From the cell containing the given text, extract its center point as (x, y) coordinate. 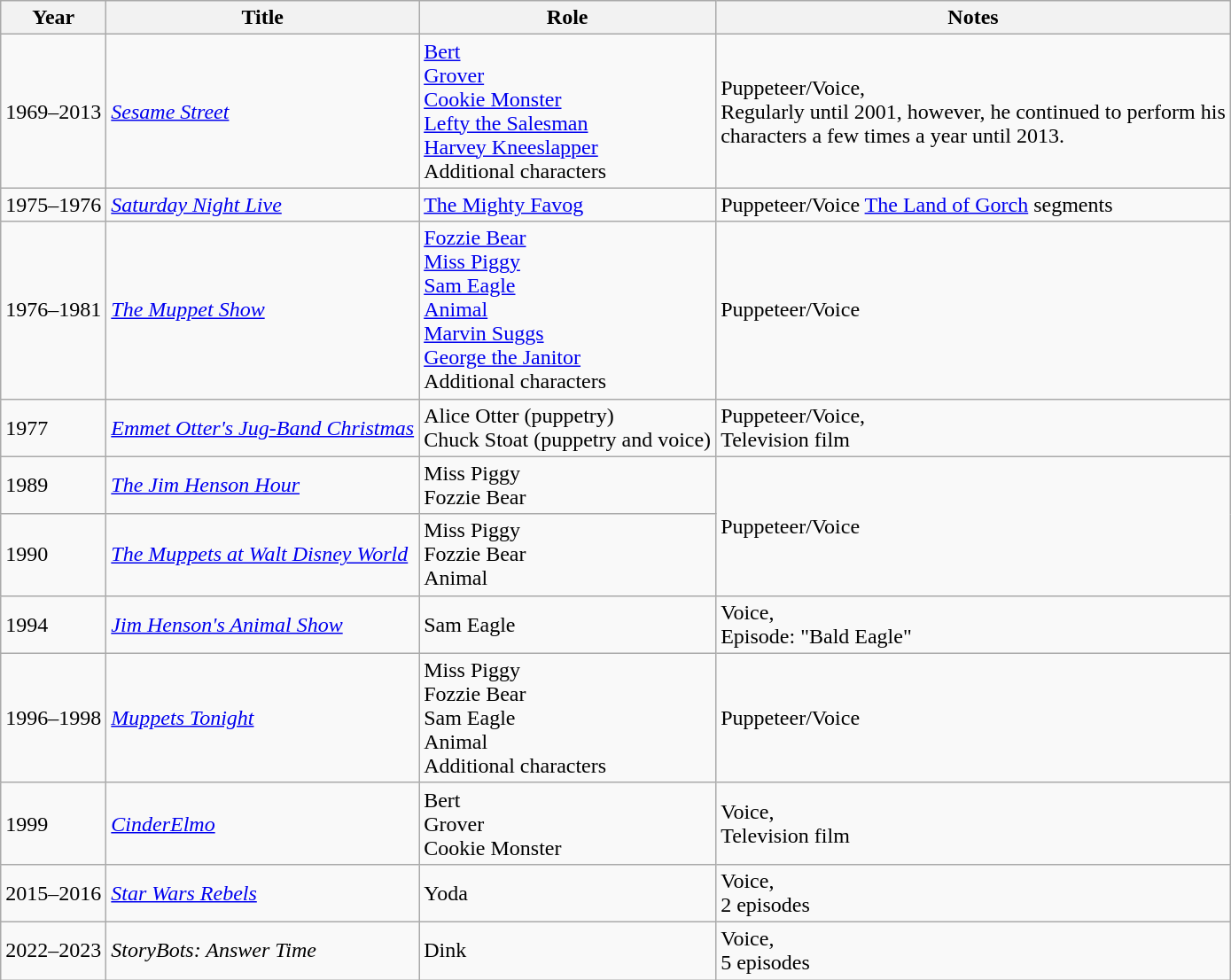
1969–2013 (53, 112)
BertGroverCookie Monster (567, 823)
Year (53, 18)
2022–2023 (53, 950)
Muppets Tonight (262, 718)
The Mighty Favog (567, 205)
1994 (53, 624)
2015–2016 (53, 893)
1990 (53, 555)
Star Wars Rebels (262, 893)
Dink (567, 950)
Puppeteer/Voice,Regularly until 2001, however, he continued to perform hischaracters a few times a year until 2013. (973, 112)
Miss PiggyFozzie BearSam EagleAnimalAdditional characters (567, 718)
The Muppet Show (262, 310)
Sesame Street (262, 112)
1989 (53, 486)
Voice,2 episodes (973, 893)
The Jim Henson Hour (262, 486)
Emmet Otter's Jug-Band Christmas (262, 427)
Yoda (567, 893)
The Muppets at Walt Disney World (262, 555)
Jim Henson's Animal Show (262, 624)
BertGroverCookie MonsterLefty the SalesmanHarvey KneeslapperAdditional characters (567, 112)
Sam Eagle (567, 624)
1976–1981 (53, 310)
CinderElmo (262, 823)
1996–1998 (53, 718)
Title (262, 18)
Puppeteer/Voice,Television film (973, 427)
Voice,5 episodes (973, 950)
1999 (53, 823)
Voice,Television film (973, 823)
Alice Otter (puppetry)Chuck Stoat (puppetry and voice) (567, 427)
Fozzie BearMiss PiggySam EagleAnimalMarvin SuggsGeorge the JanitorAdditional characters (567, 310)
Saturday Night Live (262, 205)
Miss PiggyFozzie BearAnimal (567, 555)
1975–1976 (53, 205)
Miss PiggyFozzie Bear (567, 486)
Role (567, 18)
StoryBots: Answer Time (262, 950)
1977 (53, 427)
Notes (973, 18)
Voice,Episode: "Bald Eagle" (973, 624)
Puppeteer/Voice The Land of Gorch segments (973, 205)
